From the cell containing the given text, extract its center point as [x, y] coordinate. 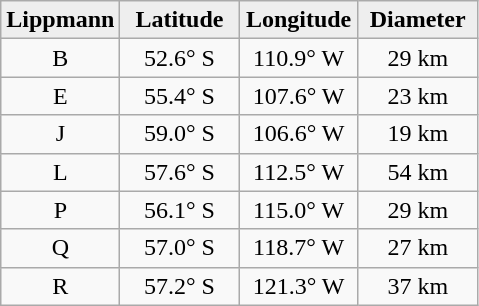
B [60, 58]
Longitude [298, 20]
J [60, 134]
121.3° W [298, 286]
52.6° S [180, 58]
R [60, 286]
57.2° S [180, 286]
57.6° S [180, 172]
E [60, 96]
59.0° S [180, 134]
Latitude [180, 20]
54 km [418, 172]
Q [60, 248]
L [60, 172]
P [60, 210]
23 km [418, 96]
Diameter [418, 20]
107.6° W [298, 96]
56.1° S [180, 210]
106.6° W [298, 134]
37 km [418, 286]
19 km [418, 134]
112.5° W [298, 172]
55.4° S [180, 96]
115.0° W [298, 210]
118.7° W [298, 248]
Lippmann [60, 20]
57.0° S [180, 248]
27 km [418, 248]
110.9° W [298, 58]
